Find where the given text appears and provide that cell's center as [X, Y] coordinate. 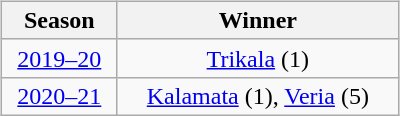
Trikala (1) [258, 58]
Season [59, 20]
2019–20 [59, 58]
2020–21 [59, 96]
Kalamata (1), Veria (5) [258, 96]
Winner [258, 20]
